For the text-containing cell, return its midpoint in [x, y] coordinate format. 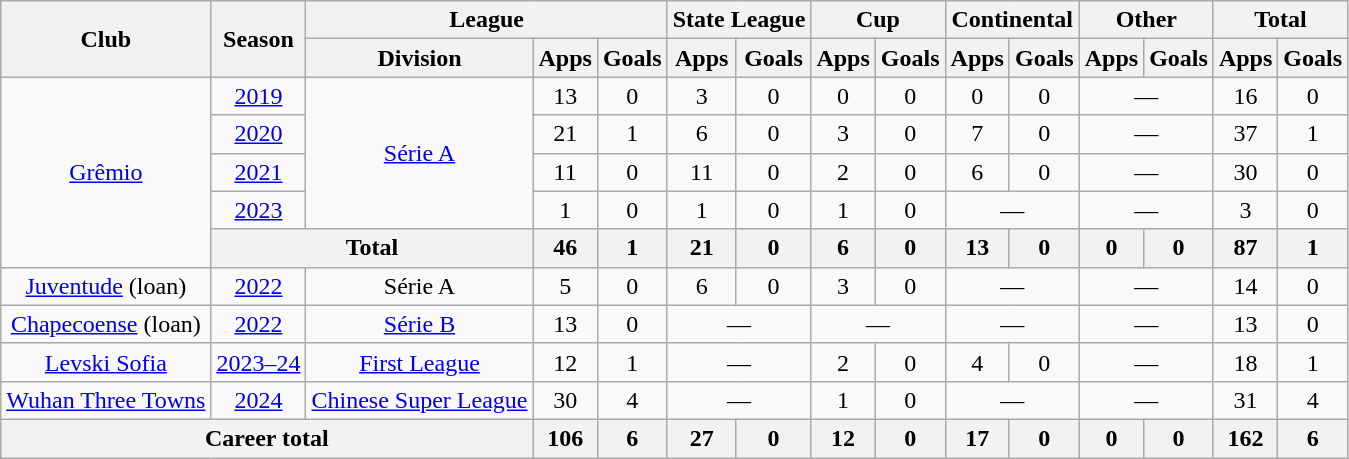
Club [106, 39]
16 [1245, 96]
2023 [258, 210]
18 [1245, 362]
2020 [258, 134]
14 [1245, 286]
Levski Sofia [106, 362]
Season [258, 39]
27 [702, 438]
Division [420, 58]
162 [1245, 438]
First League [420, 362]
Cup [878, 20]
Chinese Super League [420, 400]
Série B [420, 324]
2023–24 [258, 362]
2019 [258, 96]
5 [565, 286]
Wuhan Three Towns [106, 400]
2021 [258, 172]
Juventude (loan) [106, 286]
7 [977, 134]
State League [739, 20]
2024 [258, 400]
37 [1245, 134]
Other [1146, 20]
Career total [267, 438]
Grêmio [106, 172]
31 [1245, 400]
87 [1245, 248]
46 [565, 248]
106 [565, 438]
League [486, 20]
17 [977, 438]
Continental [1012, 20]
Chapecoense (loan) [106, 324]
